Scan for the cell matching the given text and deliver its (x, y) coordinate at center. 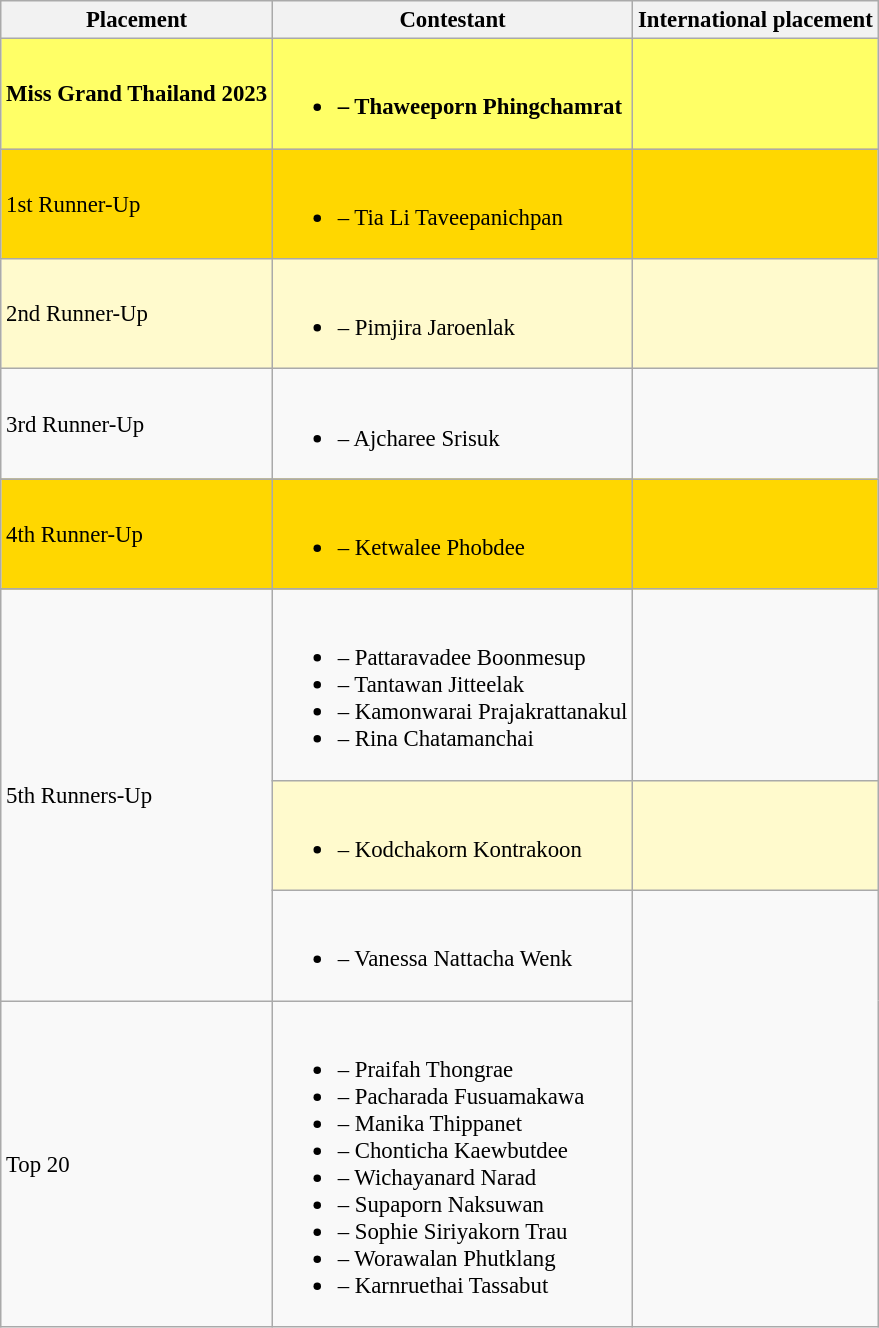
– Vanessa Nattacha Wenk (452, 946)
5th Runners-Up (137, 794)
4th Runner-Up (137, 534)
3rd Runner-Up (137, 424)
International placement (756, 20)
1st Runner-Up (137, 204)
Top 20 (137, 1164)
Miss Grand Thailand 2023 (137, 94)
– Ketwalee Phobdee (452, 534)
– Kodchakorn Kontrakoon (452, 835)
– Ajcharee Srisuk (452, 424)
– Pimjira Jaroenlak (452, 314)
– Tia Li Taveepanichpan (452, 204)
– Thaweeporn Phingchamrat (452, 94)
Contestant (452, 20)
– Pattaravadee Boonmesup – Tantawan Jitteelak – Kamonwarai Prajakrattanakul – Rina Chatamanchai (452, 684)
Placement (137, 20)
2nd Runner-Up (137, 314)
